Output the (x, y) coordinate of the center of the cell containing the given text.  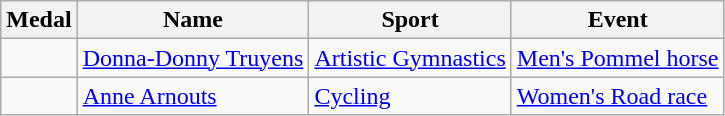
Cycling (410, 96)
Men's Pommel horse (618, 58)
Name (193, 20)
Medal (39, 20)
Artistic Gymnastics (410, 58)
Women's Road race (618, 96)
Event (618, 20)
Anne Arnouts (193, 96)
Sport (410, 20)
Donna-Donny Truyens (193, 58)
